Capture the cell that displays the provided text and extract its [X, Y] central coordinate. 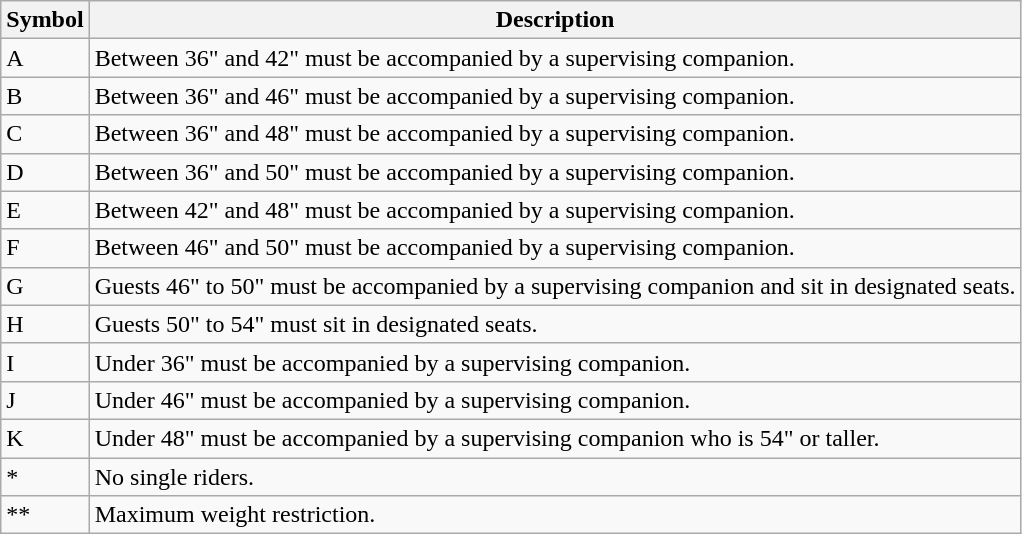
Guests 46" to 50" must be accompanied by a supervising companion and sit in designated seats. [555, 286]
Guests 50" to 54" must sit in designated seats. [555, 324]
Under 48" must be accompanied by a supervising companion who is 54" or taller. [555, 438]
D [45, 172]
Between 42" and 48" must be accompanied by a supervising companion. [555, 210]
Under 36" must be accompanied by a supervising companion. [555, 362]
Between 36" and 50" must be accompanied by a supervising companion. [555, 172]
Between 36" and 46" must be accompanied by a supervising companion. [555, 96]
* [45, 477]
F [45, 248]
Symbol [45, 20]
A [45, 58]
C [45, 134]
Description [555, 20]
Between 46" and 50" must be accompanied by a supervising companion. [555, 248]
B [45, 96]
G [45, 286]
K [45, 438]
E [45, 210]
I [45, 362]
** [45, 515]
No single riders. [555, 477]
H [45, 324]
Maximum weight restriction. [555, 515]
Under 46" must be accompanied by a supervising companion. [555, 400]
J [45, 400]
Between 36" and 48" must be accompanied by a supervising companion. [555, 134]
Between 36" and 42" must be accompanied by a supervising companion. [555, 58]
